Locate the cell with the specified text and output its [X, Y] center coordinate. 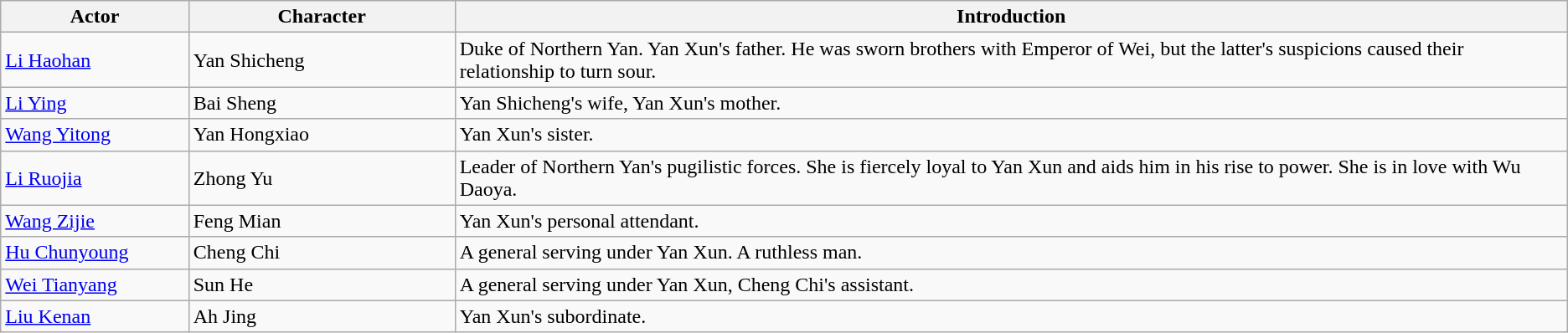
Yan Hongxiao [322, 135]
Wang Yitong [95, 135]
Yan Xun's personal attendant. [1011, 221]
Leader of Northern Yan's pugilistic forces. She is fiercely loyal to Yan Xun and aids him in his rise to power. She is in love with Wu Daoya. [1011, 177]
Liu Kenan [95, 316]
A general serving under Yan Xun. A ruthless man. [1011, 253]
Zhong Yu [322, 177]
Wei Tianyang [95, 284]
Li Ying [95, 103]
Sun He [322, 284]
Wang Zijie [95, 221]
Hu Chunyoung [95, 253]
Feng Mian [322, 221]
Introduction [1011, 17]
Yan Xun's subordinate. [1011, 316]
Cheng Chi [322, 253]
A general serving under Yan Xun, Cheng Chi's assistant. [1011, 284]
Li Haohan [95, 60]
Ah Jing [322, 316]
Yan Shicheng's wife, Yan Xun's mother. [1011, 103]
Yan Xun's sister. [1011, 135]
Yan Shicheng [322, 60]
Li Ruojia [95, 177]
Actor [95, 17]
Bai Sheng [322, 103]
Character [322, 17]
